Search for the cell housing the specified text and yield its [x, y] center coordinate. 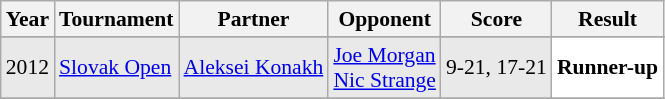
9-21, 17-21 [496, 68]
2012 [28, 68]
Year [28, 19]
Opponent [384, 19]
Joe Morgan Nic Strange [384, 68]
Partner [254, 19]
Aleksei Konakh [254, 68]
Slovak Open [116, 68]
Runner-up [608, 68]
Result [608, 19]
Score [496, 19]
Tournament [116, 19]
